Return the (X, Y) coordinate for the center point of the cell that contains the specified text.  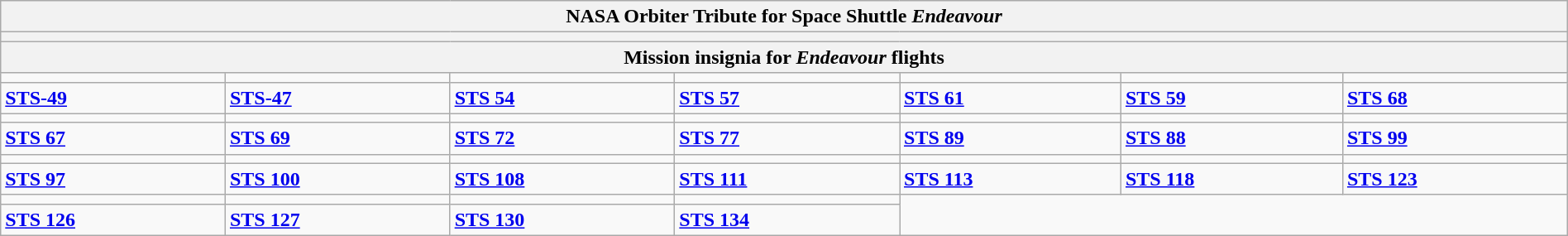
STS 123 (1455, 179)
STS 54 (562, 98)
STS 68 (1455, 98)
STS 108 (562, 179)
STS 113 (1011, 179)
NASA Orbiter Tribute for Space Shuttle Endeavour (784, 17)
STS 88 (1231, 138)
STS-49 (113, 98)
STS 99 (1455, 138)
STS 69 (337, 138)
STS 89 (1011, 138)
STS-47 (337, 98)
STS 130 (562, 219)
STS 126 (113, 219)
STS 67 (113, 138)
STS 61 (1011, 98)
STS 72 (562, 138)
Mission insignia for Endeavour flights (784, 57)
STS 134 (787, 219)
STS 57 (787, 98)
STS 127 (337, 219)
STS 77 (787, 138)
STS 100 (337, 179)
STS 118 (1231, 179)
STS 59 (1231, 98)
STS 111 (787, 179)
STS 97 (113, 179)
